Extract the (X, Y) coordinate from the center of the cell holding the provided text.  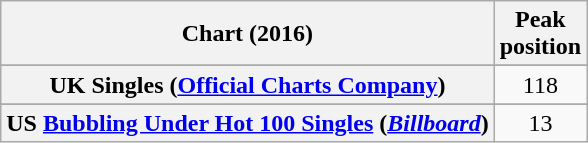
13 (540, 123)
US Bubbling Under Hot 100 Singles (Billboard) (248, 123)
118 (540, 85)
Chart (2016) (248, 34)
Peak position (540, 34)
UK Singles (Official Charts Company) (248, 85)
